Pinpoint the cell where the given text exists, returning its (x, y) midpoint coordinate. 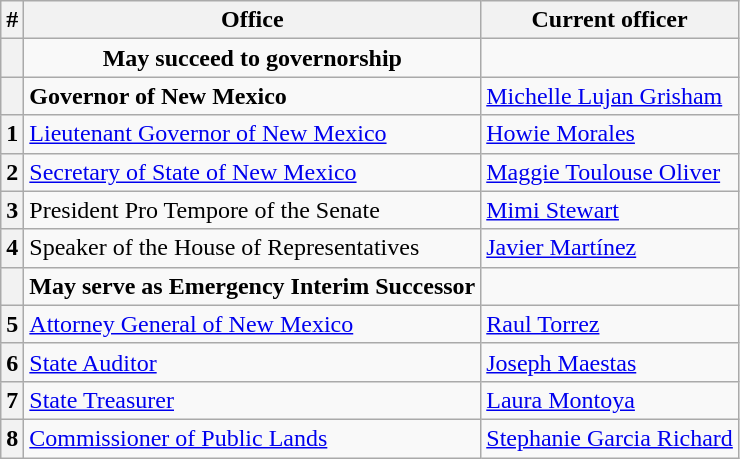
Mimi Stewart (610, 210)
4 (12, 248)
Governor of New Mexico (252, 96)
Howie Morales (610, 134)
Speaker of the House of Representatives (252, 248)
# (12, 20)
Javier Martínez (610, 248)
Commissioner of Public Lands (252, 438)
Current officer (610, 20)
Laura Montoya (610, 400)
5 (12, 324)
Joseph Maestas (610, 362)
May serve as Emergency Interim Successor (252, 286)
Secretary of State of New Mexico (252, 172)
Lieutenant Governor of New Mexico (252, 134)
Office (252, 20)
President Pro Tempore of the Senate (252, 210)
6 (12, 362)
1 (12, 134)
Stephanie Garcia Richard (610, 438)
Michelle Lujan Grisham (610, 96)
May succeed to governorship (252, 58)
7 (12, 400)
2 (12, 172)
8 (12, 438)
Attorney General of New Mexico (252, 324)
Raul Torrez (610, 324)
3 (12, 210)
Maggie Toulouse Oliver (610, 172)
State Treasurer (252, 400)
State Auditor (252, 362)
